Search for the cell housing the specified text and yield its (X, Y) center coordinate. 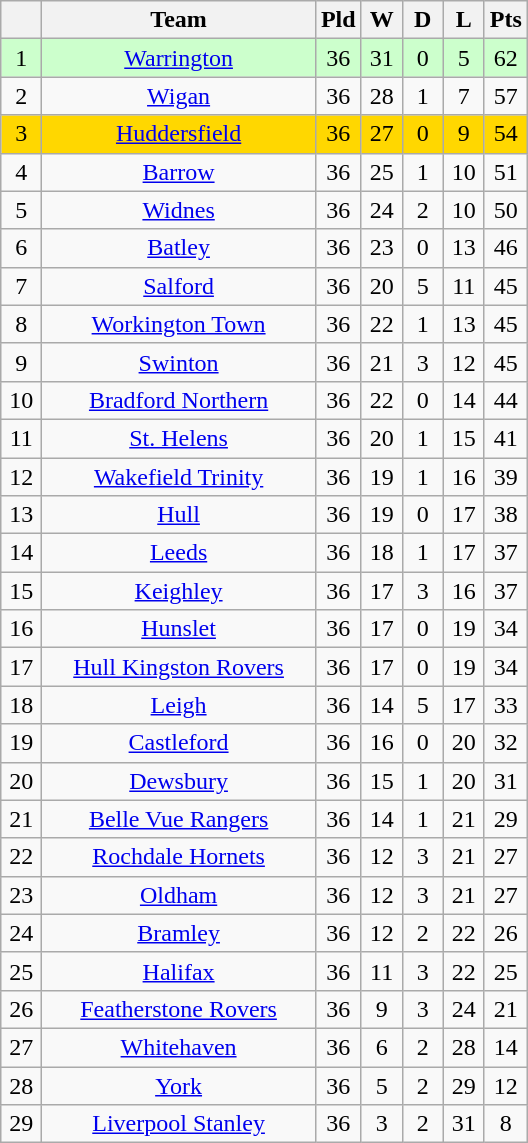
Widnes (179, 210)
Bradford Northern (179, 400)
Oldham (179, 895)
50 (506, 210)
Warrington (179, 58)
57 (506, 96)
39 (506, 477)
4 (22, 172)
Castleford (179, 743)
Hunslet (179, 629)
Wigan (179, 96)
Wakefield Trinity (179, 477)
Dewsbury (179, 781)
54 (506, 134)
33 (506, 705)
Liverpool Stanley (179, 1124)
Keighley (179, 591)
St. Helens (179, 438)
Barrow (179, 172)
62 (506, 58)
Whitehaven (179, 1047)
Leeds (179, 553)
32 (506, 743)
Bramley (179, 933)
Hull (179, 515)
Halifax (179, 971)
Pts (506, 20)
46 (506, 248)
Featherstone Rovers (179, 1009)
Batley (179, 248)
51 (506, 172)
W (382, 20)
L (464, 20)
Leigh (179, 705)
York (179, 1085)
Pld (338, 20)
Salford (179, 286)
Rochdale Hornets (179, 857)
Workington Town (179, 324)
Team (179, 20)
Huddersfield (179, 134)
Hull Kingston Rovers (179, 667)
41 (506, 438)
Belle Vue Rangers (179, 819)
D (422, 20)
Swinton (179, 362)
44 (506, 400)
38 (506, 515)
